Locate the cell with the specified text and output its (x, y) center coordinate. 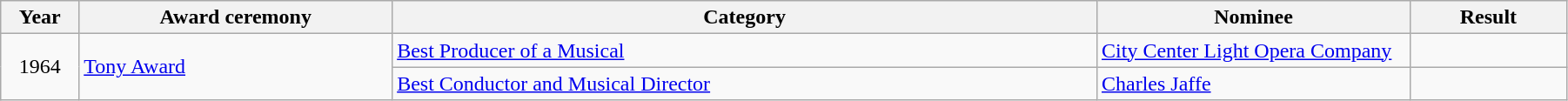
Best Producer of a Musical (745, 50)
Year (40, 17)
1964 (40, 67)
Award ceremony (236, 17)
City Center Light Opera Company (1254, 50)
Result (1488, 17)
Nominee (1254, 17)
Best Conductor and Musical Director (745, 84)
Tony Award (236, 67)
Charles Jaffe (1254, 84)
Category (745, 17)
